Scan for the cell matching the given text and deliver its (x, y) coordinate at center. 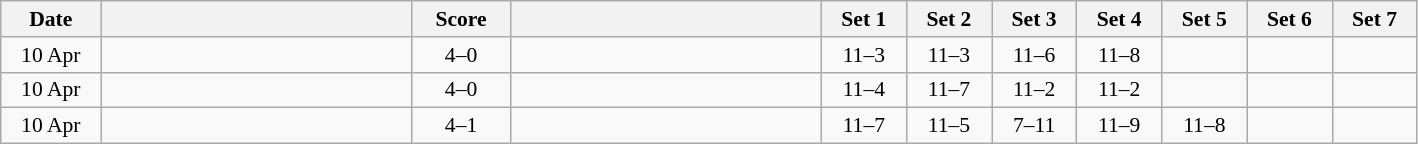
Date (51, 19)
11–5 (948, 126)
Set 5 (1204, 19)
Set 6 (1290, 19)
Set 7 (1374, 19)
4–1 (461, 126)
Score (461, 19)
11–6 (1034, 55)
7–11 (1034, 126)
Set 3 (1034, 19)
11–9 (1120, 126)
11–4 (864, 90)
Set 1 (864, 19)
Set 2 (948, 19)
Set 4 (1120, 19)
